Capture the cell that displays the provided text and extract its (X, Y) central coordinate. 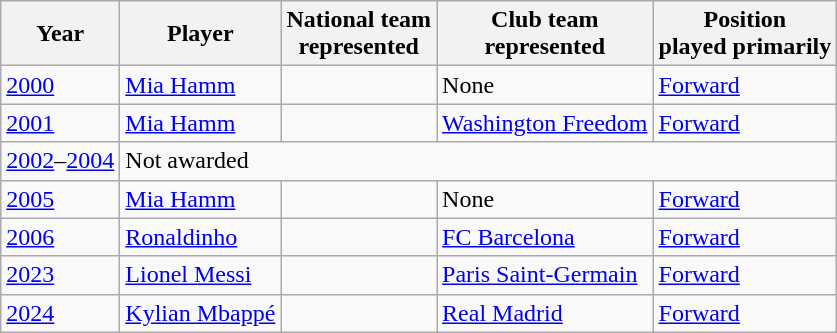
2002–2004 (60, 161)
2024 (60, 313)
2023 (60, 275)
Paris Saint-Germain (545, 275)
Club teamrepresented (545, 34)
Kylian Mbappé (200, 313)
Real Madrid (545, 313)
2001 (60, 123)
Positionplayed primarily (745, 34)
2006 (60, 237)
Player (200, 34)
Washington Freedom (545, 123)
2000 (60, 85)
Lionel Messi (200, 275)
Ronaldinho (200, 237)
Not awarded (478, 161)
National teamrepresented (359, 34)
Year (60, 34)
2005 (60, 199)
FC Barcelona (545, 237)
